Return [x, y] of the center of cell containing provided text 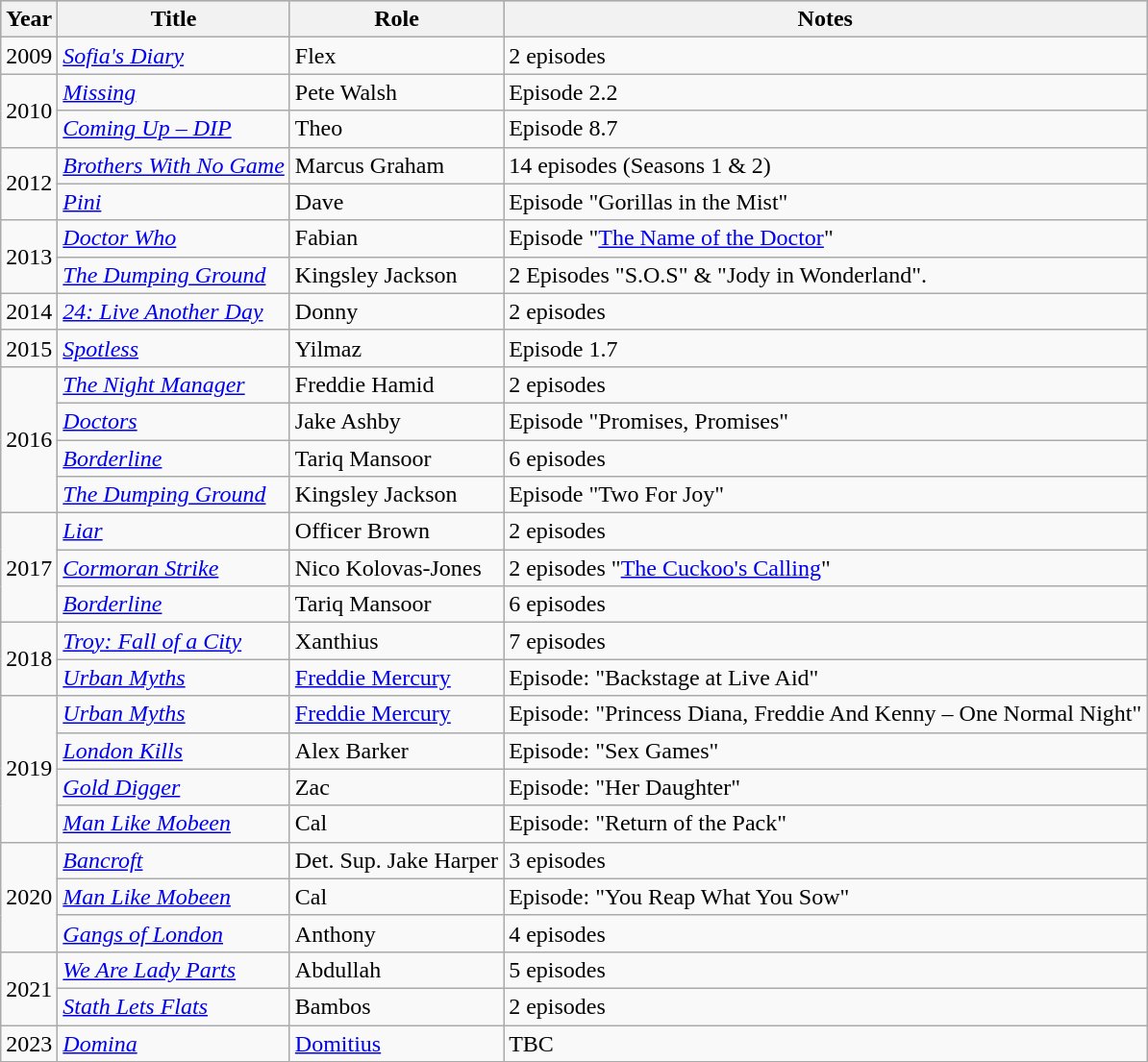
2019 [29, 769]
4 episodes [825, 933]
2014 [29, 311]
7 episodes [825, 641]
Sofia's Diary [174, 56]
Domitius [396, 1043]
2016 [29, 439]
Dave [396, 202]
Episode: "Princess Diana, Freddie And Kenny – One Normal Night" [825, 714]
Yilmaz [396, 348]
2009 [29, 56]
Episode "Promises, Promises" [825, 421]
Gold Digger [174, 787]
Officer Brown [396, 531]
Theo [396, 129]
Episode "Two For Joy" [825, 495]
Fabian [396, 238]
Episode "Gorillas in the Mist" [825, 202]
Freddie Hamid [396, 384]
Gangs of London [174, 933]
Troy: Fall of a City [174, 641]
2013 [29, 257]
Jake Ashby [396, 421]
Domina [174, 1043]
5 episodes [825, 970]
Liar [174, 531]
London Kills [174, 751]
Brothers With No Game [174, 165]
2020 [29, 897]
Spotless [174, 348]
Year [29, 19]
Pini [174, 202]
We Are Lady Parts [174, 970]
2 Episodes "S.O.S" & "Jody in Wonderland". [825, 275]
Nico Kolovas-Jones [396, 568]
2018 [29, 659]
Bambos [396, 1006]
Episode 2.2 [825, 92]
Stath Lets Flats [174, 1006]
Xanthius [396, 641]
2021 [29, 988]
Title [174, 19]
24: Live Another Day [174, 311]
14 episodes (Seasons 1 & 2) [825, 165]
Doctors [174, 421]
Episode: "Backstage at Live Aid" [825, 678]
2023 [29, 1043]
Episode: "Return of the Pack" [825, 824]
Episode: "You Reap What You Sow" [825, 897]
Notes [825, 19]
TBC [825, 1043]
2012 [29, 184]
Doctor Who [174, 238]
2010 [29, 111]
Role [396, 19]
Abdullah [396, 970]
Marcus Graham [396, 165]
2 episodes "The Cuckoo's Calling" [825, 568]
3 episodes [825, 860]
The Night Manager [174, 384]
Donny [396, 311]
Alex Barker [396, 751]
Flex [396, 56]
Episode 1.7 [825, 348]
2015 [29, 348]
Episode "The Name of the Doctor" [825, 238]
Missing [174, 92]
Cormoran Strike [174, 568]
Zac [396, 787]
Episode: "Sex Games" [825, 751]
Det. Sup. Jake Harper [396, 860]
Episode 8.7 [825, 129]
Coming Up – DIP [174, 129]
Episode: "Her Daughter" [825, 787]
Pete Walsh [396, 92]
Anthony [396, 933]
2017 [29, 568]
Bancroft [174, 860]
